For the text-containing cell, return its midpoint in [x, y] coordinate format. 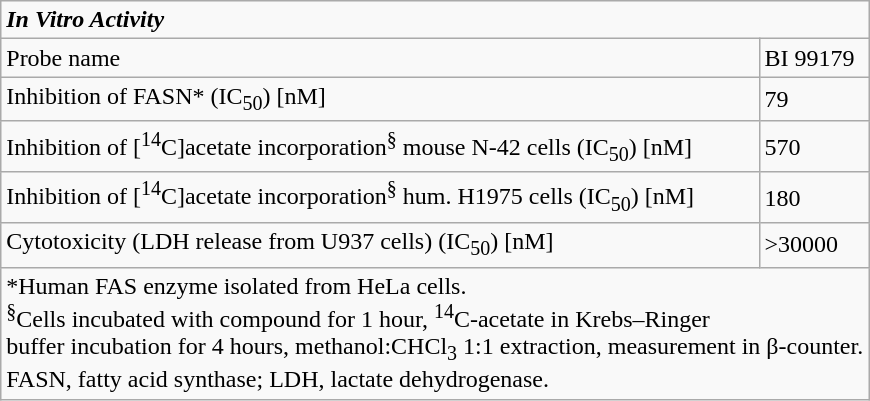
570 [814, 146]
Inhibition of [14C]acetate incorporation§ mouse N-42 cells (IC50) [nM] [380, 146]
Probe name [380, 58]
>30000 [814, 245]
Inhibition of FASN* (IC50) [nM] [380, 99]
180 [814, 198]
79 [814, 99]
Cytotoxicity (LDH release from U937 cells) (IC50) [nM] [380, 245]
BI 99179 [814, 58]
In Vitro Activity [435, 20]
Inhibition of [14C]acetate incorporation§ hum. H1975 cells (IC50) [nM] [380, 198]
